Return the [x, y] coordinate for the center point of the cell that contains the specified text.  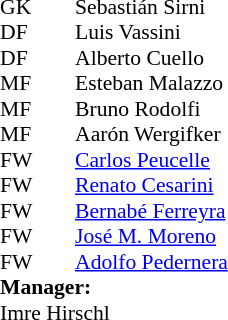
Renato Cesarini [152, 185]
Luis Vassini [152, 33]
Aarón Wergifker [152, 135]
Manager: [114, 287]
Alberto Cuello [152, 58]
José M. Moreno [152, 237]
Esteban Malazzo [152, 83]
Bernabé Ferreyra [152, 211]
Adolfo Pedernera [152, 262]
Bruno Rodolfi [152, 109]
Carlos Peucelle [152, 160]
